Capture the cell that displays the provided text and extract its (X, Y) central coordinate. 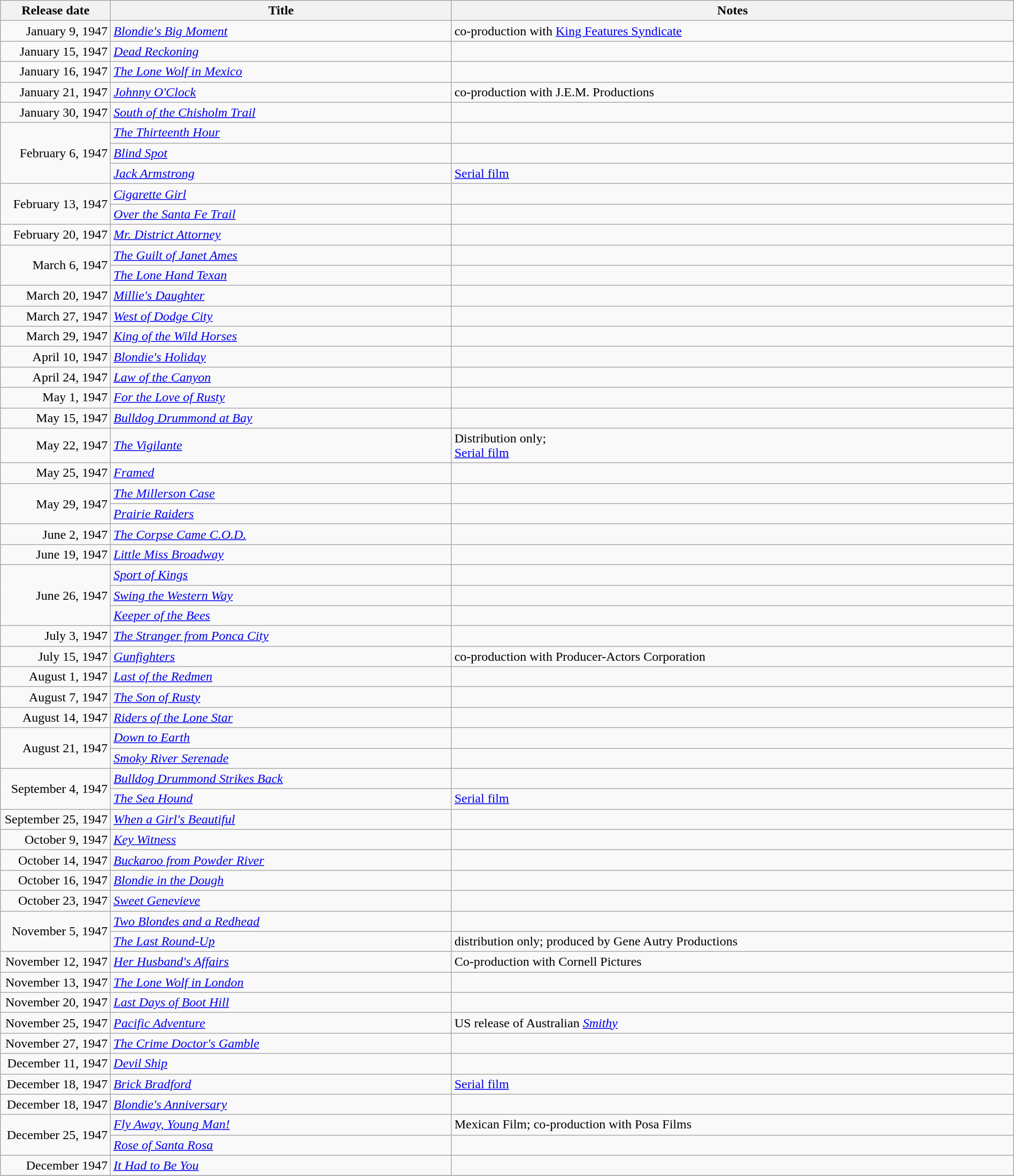
Distribution only;Serial film (733, 445)
October 9, 1947 (56, 839)
The Last Round-Up (281, 942)
Blondie's Holiday (281, 357)
The Millerson Case (281, 493)
April 10, 1947 (56, 357)
Blondie's Anniversary (281, 1104)
distribution only; produced by Gene Autry Productions (733, 942)
February 13, 1947 (56, 204)
November 20, 1947 (56, 1003)
It Had to Be You (281, 1165)
December 1947 (56, 1165)
Blondie's Big Moment (281, 31)
Johnny O'Clock (281, 92)
The Stranger from Ponca City (281, 636)
May 1, 1947 (56, 398)
King of the Wild Horses (281, 337)
Cigarette Girl (281, 194)
Brick Bradford (281, 1084)
The Lone Hand Texan (281, 276)
April 24, 1947 (56, 377)
Swing the Western Way (281, 595)
December 11, 1947 (56, 1064)
Smoky River Serenade (281, 758)
November 5, 1947 (56, 931)
Rose of Santa Rosa (281, 1145)
Keeper of the Bees (281, 616)
August 14, 1947 (56, 717)
Pacific Adventure (281, 1023)
Jack Armstrong (281, 173)
September 4, 1947 (56, 789)
January 21, 1947 (56, 92)
The Guilt of Janet Ames (281, 255)
Millie's Daughter (281, 296)
Devil Ship (281, 1064)
Gunfighters (281, 656)
March 27, 1947 (56, 316)
November 13, 1947 (56, 982)
Bulldog Drummond at Bay (281, 418)
August 21, 1947 (56, 748)
Over the Santa Fe Trail (281, 214)
July 3, 1947 (56, 636)
The Crime Doctor's Gamble (281, 1043)
The Son of Rusty (281, 697)
September 25, 1947 (56, 819)
January 16, 1947 (56, 72)
The Thirteenth Hour (281, 133)
Little Miss Broadway (281, 554)
co-production with J.E.M. Productions (733, 92)
West of Dodge City (281, 316)
Release date (56, 11)
Key Witness (281, 839)
June 19, 1947 (56, 554)
November 25, 1947 (56, 1023)
co-production with King Features Syndicate (733, 31)
Notes (733, 11)
November 27, 1947 (56, 1043)
Fly Away, Young Man! (281, 1125)
Two Blondes and a Redhead (281, 921)
The Lone Wolf in Mexico (281, 72)
March 20, 1947 (56, 296)
Buckaroo from Powder River (281, 860)
The Sea Hound (281, 799)
Co-production with Cornell Pictures (733, 962)
January 9, 1947 (56, 31)
Riders of the Lone Star (281, 717)
When a Girl's Beautiful (281, 819)
May 22, 1947 (56, 445)
June 26, 1947 (56, 595)
Blondie in the Dough (281, 880)
February 20, 1947 (56, 234)
The Corpse Came C.O.D. (281, 534)
Bulldog Drummond Strikes Back (281, 778)
Law of the Canyon (281, 377)
The Lone Wolf in London (281, 982)
Last of the Redmen (281, 677)
February 6, 1947 (56, 153)
US release of Australian Smithy (733, 1023)
May 29, 1947 (56, 503)
January 30, 1947 (56, 112)
March 6, 1947 (56, 265)
October 16, 1947 (56, 880)
Sweet Genevieve (281, 900)
The Vigilante (281, 445)
South of the Chisholm Trail (281, 112)
Last Days of Boot Hill (281, 1003)
For the Love of Rusty (281, 398)
Sport of Kings (281, 575)
August 1, 1947 (56, 677)
January 15, 1947 (56, 51)
Blind Spot (281, 153)
November 12, 1947 (56, 962)
Her Husband's Affairs (281, 962)
July 15, 1947 (56, 656)
Title (281, 11)
October 14, 1947 (56, 860)
May 25, 1947 (56, 473)
October 23, 1947 (56, 900)
March 29, 1947 (56, 337)
May 15, 1947 (56, 418)
Framed (281, 473)
December 25, 1947 (56, 1135)
Down to Earth (281, 738)
co-production with Producer-Actors Corporation (733, 656)
Dead Reckoning (281, 51)
Prairie Raiders (281, 514)
Mexican Film; co-production with Posa Films (733, 1125)
Mr. District Attorney (281, 234)
June 2, 1947 (56, 534)
August 7, 1947 (56, 697)
